Locate the cell with the specified text and output its (X, Y) center coordinate. 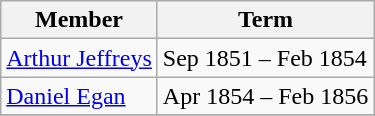
Sep 1851 – Feb 1854 (265, 58)
Apr 1854 – Feb 1856 (265, 96)
Arthur Jeffreys (80, 58)
Daniel Egan (80, 96)
Term (265, 20)
Member (80, 20)
